Scan for the cell matching the given text and deliver its (X, Y) coordinate at center. 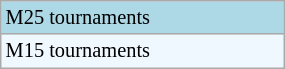
M15 tournaments (142, 51)
M25 tournaments (142, 17)
